Provide the (X, Y) coordinate of the cell's center where the given text is located.  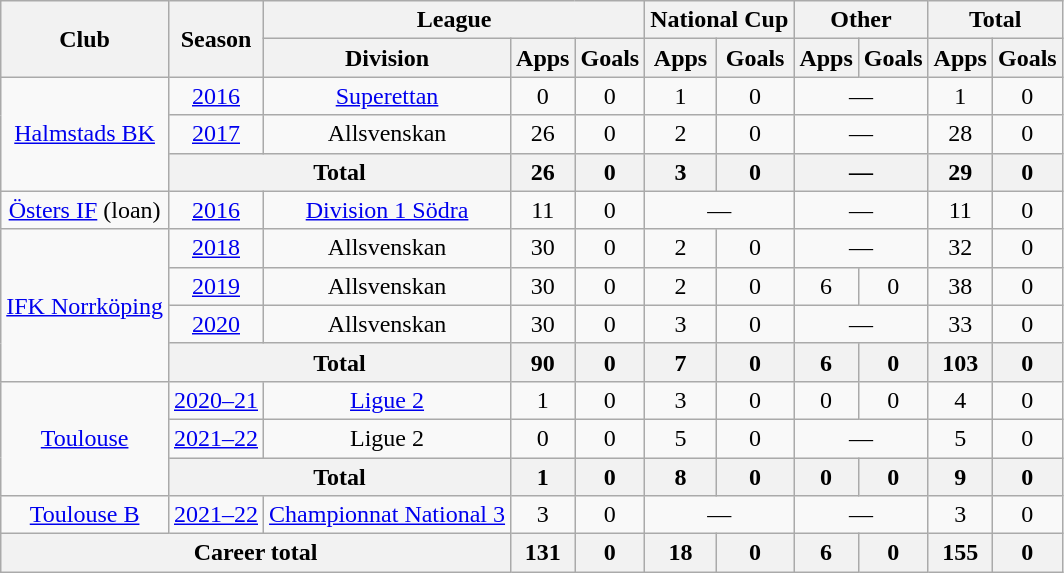
29 (960, 172)
2019 (216, 286)
IFK Norrköping (85, 305)
Östers IF (loan) (85, 210)
Division (388, 58)
Other (861, 20)
2020 (216, 324)
Superettan (388, 96)
2018 (216, 248)
18 (681, 553)
7 (681, 362)
Club (85, 39)
155 (960, 553)
Career total (256, 553)
103 (960, 362)
38 (960, 286)
2017 (216, 134)
8 (681, 477)
28 (960, 134)
32 (960, 248)
2020–21 (216, 400)
33 (960, 324)
Toulouse (85, 438)
131 (543, 553)
League (454, 20)
National Cup (720, 20)
90 (543, 362)
Halmstads BK (85, 134)
Toulouse B (85, 515)
Season (216, 39)
4 (960, 400)
Division 1 Södra (388, 210)
Championnat National 3 (388, 515)
9 (960, 477)
